From the cell containing the given text, extract its center point as (x, y) coordinate. 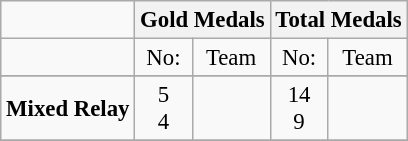
5 4 (164, 108)
Gold Medals (202, 20)
Mixed Relay (68, 108)
14 9 (299, 108)
Total Medals (338, 20)
